From the cell containing the given text, extract its center point as [x, y] coordinate. 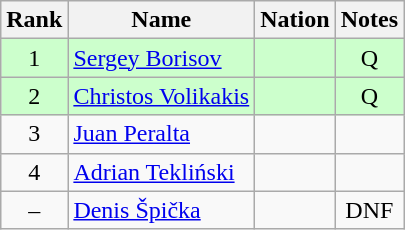
Nation [295, 20]
Notes [369, 20]
Sergey Borisov [162, 58]
Christos Volikakis [162, 96]
Rank [34, 20]
Juan Peralta [162, 134]
– [34, 210]
4 [34, 172]
Adrian Tekliński [162, 172]
Denis Špička [162, 210]
1 [34, 58]
DNF [369, 210]
Name [162, 20]
3 [34, 134]
2 [34, 96]
